For the text-containing cell, return its midpoint in [x, y] coordinate format. 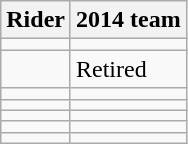
Retired [128, 69]
Rider [36, 20]
2014 team [128, 20]
